Locate the cell with the specified text and output its [X, Y] center coordinate. 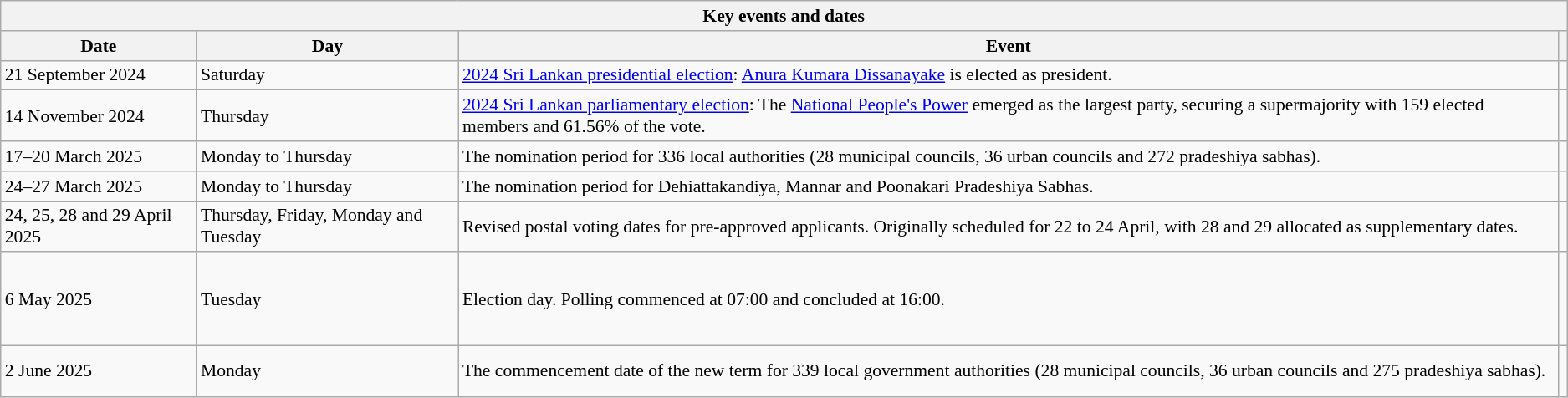
Event [1009, 46]
6 May 2025 [99, 299]
2024 Sri Lankan presidential election: Anura Kumara Dissanayake is elected as president. [1009, 75]
Election day. Polling commenced at 07:00 and concluded at 16:00. [1009, 299]
24–27 March 2025 [99, 186]
17–20 March 2025 [99, 156]
Saturday [328, 75]
Thursday, Friday, Monday and Tuesday [328, 226]
Day [328, 46]
21 September 2024 [99, 75]
24, 25, 28 and 29 April 2025 [99, 226]
The nomination period for Dehiattakandiya, Mannar and Poonakari Pradeshiya Sabhas. [1009, 186]
Date [99, 46]
The nomination period for 336 local authorities (28 municipal councils, 36 urban councils and 272 pradeshiya sabhas). [1009, 156]
Monday [328, 371]
Key events and dates [784, 16]
2 June 2025 [99, 371]
Tuesday [328, 299]
Revised postal voting dates for pre-approved applicants. Originally scheduled for 22 to 24 April, with 28 and 29 allocated as supplementary dates. [1009, 226]
Thursday [328, 115]
14 November 2024 [99, 115]
The commencement date of the new term for 339 local government authorities (28 municipal councils, 36 urban councils and 275 pradeshiya sabhas). [1009, 371]
